Return [x, y] of the center of cell containing provided text 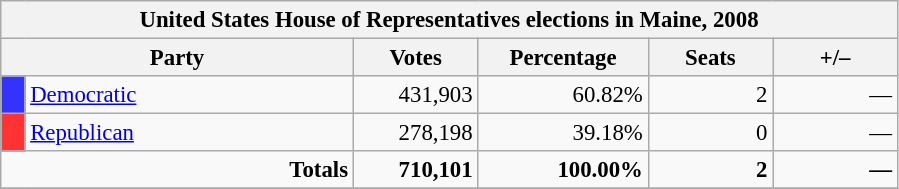
100.00% [563, 170]
Totals [178, 170]
Seats [710, 58]
Democratic [189, 95]
710,101 [416, 170]
Percentage [563, 58]
39.18% [563, 133]
Party [178, 58]
0 [710, 133]
Republican [189, 133]
278,198 [416, 133]
431,903 [416, 95]
+/– [836, 58]
United States House of Representatives elections in Maine, 2008 [450, 20]
Votes [416, 58]
60.82% [563, 95]
